Return the [X, Y] coordinate for the center point of the cell that contains the specified text.  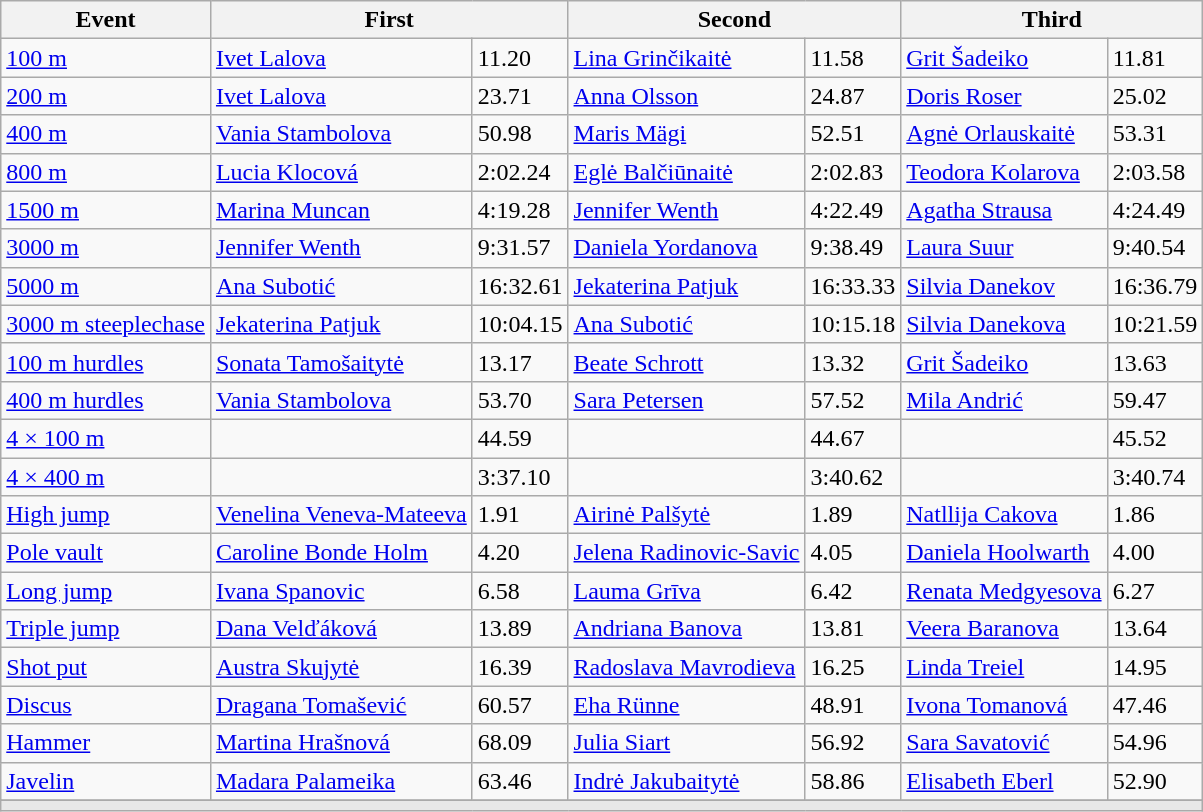
16:33.33 [853, 286]
400 m hurdles [106, 400]
Lucia Klocová [341, 172]
50.98 [520, 134]
Pole vault [106, 553]
Dragana Tomašević [341, 705]
Daniela Hoolwarth [1004, 553]
52.51 [853, 134]
53.31 [1155, 134]
60.57 [520, 705]
16:36.79 [1155, 286]
400 m [106, 134]
6.58 [520, 591]
Ivana Spanovic [341, 591]
First [389, 20]
Eglė Balčiūnaitė [686, 172]
4:19.28 [520, 210]
23.71 [520, 96]
Second [734, 20]
52.90 [1155, 781]
100 m [106, 58]
4 × 100 m [106, 438]
54.96 [1155, 743]
Radoslava Mavrodieva [686, 667]
Lina Grinčikaitė [686, 58]
45.52 [1155, 438]
High jump [106, 515]
Ivona Tomanová [1004, 705]
Indrė Jakubaitytė [686, 781]
16.39 [520, 667]
47.46 [1155, 705]
Venelina Veneva-Mateeva [341, 515]
Caroline Bonde Holm [341, 553]
Silvia Danekov [1004, 286]
6.27 [1155, 591]
4.05 [853, 553]
13.81 [853, 629]
10:15.18 [853, 324]
13.63 [1155, 362]
9:40.54 [1155, 248]
10:04.15 [520, 324]
Event [106, 20]
Lauma Grīva [686, 591]
3:40.74 [1155, 477]
13.64 [1155, 629]
44.59 [520, 438]
Third [1052, 20]
Dana Velďáková [341, 629]
3:37.10 [520, 477]
44.67 [853, 438]
1.89 [853, 515]
Renata Medgyesova [1004, 591]
63.46 [520, 781]
57.52 [853, 400]
Martina Hrašnová [341, 743]
Shot put [106, 667]
56.92 [853, 743]
Javelin [106, 781]
1500 m [106, 210]
2:02.83 [853, 172]
Linda Treiel [1004, 667]
3000 m [106, 248]
Daniela Yordanova [686, 248]
Agatha Strausa [1004, 210]
1.86 [1155, 515]
Julia Siart [686, 743]
Beate Schrott [686, 362]
5000 m [106, 286]
Elisabeth Eberl [1004, 781]
48.91 [853, 705]
Agnė Orlauskaitė [1004, 134]
3:40.62 [853, 477]
4 × 400 m [106, 477]
Triple jump [106, 629]
Sonata Tamošaitytė [341, 362]
800 m [106, 172]
200 m [106, 96]
Austra Skujytė [341, 667]
Andriana Banova [686, 629]
Sara Petersen [686, 400]
11.58 [853, 58]
9:31.57 [520, 248]
Sara Savatović [1004, 743]
Jelena Radinovic-Savic [686, 553]
Airinė Palšytė [686, 515]
13.89 [520, 629]
25.02 [1155, 96]
Veera Baranova [1004, 629]
Teodora Kolarova [1004, 172]
16.25 [853, 667]
Mila Andrić [1004, 400]
68.09 [520, 743]
Discus [106, 705]
Maris Mägi [686, 134]
Long jump [106, 591]
11.20 [520, 58]
Marina Muncan [341, 210]
Laura Suur [1004, 248]
13.32 [853, 362]
16:32.61 [520, 286]
2:02.24 [520, 172]
9:38.49 [853, 248]
Eha Rünne [686, 705]
24.87 [853, 96]
4:22.49 [853, 210]
1.91 [520, 515]
3000 m steeplechase [106, 324]
Doris Roser [1004, 96]
100 m hurdles [106, 362]
11.81 [1155, 58]
4.00 [1155, 553]
Hammer [106, 743]
Natllija Cakova [1004, 515]
4:24.49 [1155, 210]
10:21.59 [1155, 324]
6.42 [853, 591]
59.47 [1155, 400]
13.17 [520, 362]
2:03.58 [1155, 172]
4.20 [520, 553]
Madara Palameika [341, 781]
Anna Olsson [686, 96]
58.86 [853, 781]
53.70 [520, 400]
14.95 [1155, 667]
Silvia Danekova [1004, 324]
